Return (X, Y) of the center of cell containing provided text 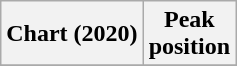
Chart (2020) (72, 34)
Peakposition (189, 34)
